From the cell containing the given text, extract its center point as [X, Y] coordinate. 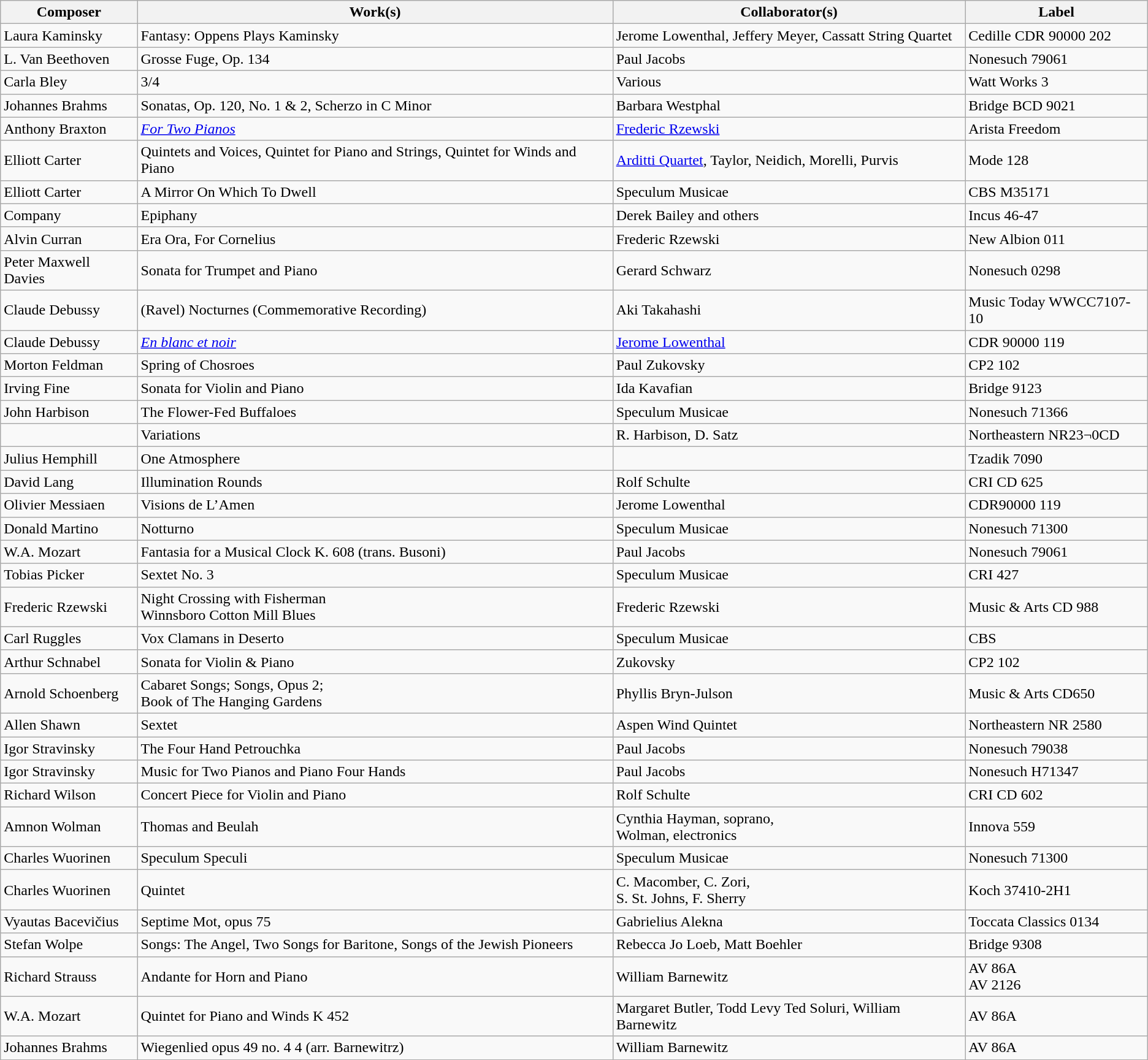
Zukovsky [789, 662]
Epiphany [375, 215]
For Two Pianos [375, 129]
Sextet No. 3 [375, 575]
One Atmosphere [375, 459]
Vyautas Bacevičius [69, 921]
Music for Two Pianos and Piano Four Hands [375, 772]
CRI 427 [1056, 575]
Tobias Picker [69, 575]
Toccata Classics 0134 [1056, 921]
Northeastern NR 2580 [1056, 725]
Night Crossing with FishermanWinnsboro Cotton Mill Blues [375, 607]
Paul Zukovsky [789, 365]
Nonesuch 0298 [1056, 270]
Sonata for Trumpet and Piano [375, 270]
Arditti Quartet, Taylor, Neidich, Morelli, Purvis [789, 161]
Era Ora, For Cornelius [375, 238]
Septime Mot, opus 75 [375, 921]
Gerard Schwarz [789, 270]
Allen Shawn [69, 725]
C. Macomber, C. Zori,S. St. Johns, F. Sherry [789, 890]
Richard Wilson [69, 795]
Cynthia Hayman, soprano,Wolman, electronics [789, 826]
Margaret Butler, Todd Levy Ted Soluri, William Barnewitz [789, 1016]
L. Van Beethoven [69, 59]
Visions de L’Amen [375, 505]
CRI CD 625 [1056, 482]
Richard Strauss [69, 976]
Company [69, 215]
Concert Piece for Violin and Piano [375, 795]
Cabaret Songs; Songs, Opus 2;Book of The Hanging Gardens [375, 693]
Gabrielius Alekna [789, 921]
CBS [1056, 638]
Fantasia for a Musical Clock K. 608 (trans. Busoni) [375, 552]
Anthony Braxton [69, 129]
Thomas and Beulah [375, 826]
Tzadik 7090 [1056, 459]
Grosse Fuge, Op. 134 [375, 59]
Bridge 9308 [1056, 945]
Nonesuch 71366 [1056, 412]
AV 86AAV 2126 [1056, 976]
Notturno [375, 528]
Work(s) [375, 12]
New Albion 011 [1056, 238]
Speculum Speculi [375, 858]
Northeastern NR23¬0CD [1056, 435]
Carl Ruggles [69, 638]
Amnon Wolman [69, 826]
Collaborator(s) [789, 12]
Derek Bailey and others [789, 215]
Innova 559 [1056, 826]
Music Today WWCC7107-10 [1056, 310]
Andante for Horn and Piano [375, 976]
Various [789, 82]
Vox Clamans in Deserto [375, 638]
Quintet for Piano and Winds K 452 [375, 1016]
Variations [375, 435]
Arnold Schoenberg [69, 693]
Nonesuch 79038 [1056, 749]
Composer [69, 12]
The Flower-Fed Buffaloes [375, 412]
John Harbison [69, 412]
Sonatas, Op. 120, No. 1 & 2, Scherzo in C Minor [375, 105]
Aspen Wind Quintet [789, 725]
Jerome Lowenthal, Jeffery Meyer, Cassatt String Quartet [789, 36]
Sextet [375, 725]
Aki Takahashi [789, 310]
En blanc et noir [375, 341]
Olivier Messiaen [69, 505]
Laura Kaminsky [69, 36]
Songs: The Angel, Two Songs for Baritone, Songs of the Jewish Pioneers [375, 945]
David Lang [69, 482]
Fantasy: Oppens Plays Kaminsky [375, 36]
3/4 [375, 82]
CRI CD 602 [1056, 795]
Wiegenlied opus 49 no. 4 4 (arr. Barnewitrz) [375, 1048]
Barbara Westphal [789, 105]
Arthur Schnabel [69, 662]
Spring of Chosroes [375, 365]
Arista Freedom [1056, 129]
Stefan Wolpe [69, 945]
Rebecca Jo Loeb, Matt Boehler [789, 945]
Peter Maxwell Davies [69, 270]
Label [1056, 12]
Ida Kavafian [789, 389]
Nonesuch H71347 [1056, 772]
R. Harbison, D. Satz [789, 435]
CDR 90000 119 [1056, 341]
Bridge 9123 [1056, 389]
The Four Hand Petrouchka [375, 749]
Cedille CDR 90000 202 [1056, 36]
CDR90000 119 [1056, 505]
Koch 37410-2H1 [1056, 890]
Irving Fine [69, 389]
Sonata for Violin & Piano [375, 662]
Phyllis Bryn-Julson [789, 693]
Sonata for Violin and Piano [375, 389]
Julius Hemphill [69, 459]
Morton Feldman [69, 365]
Incus 46-47 [1056, 215]
Bridge BCD 9021 [1056, 105]
Donald Martino [69, 528]
Alvin Curran [69, 238]
Music & Arts CD650 [1056, 693]
CBS M35171 [1056, 192]
Carla Bley [69, 82]
Music & Arts CD 988 [1056, 607]
Watt Works 3 [1056, 82]
(Ravel) Nocturnes (Commemorative Recording) [375, 310]
Mode 128 [1056, 161]
Quintet [375, 890]
A Mirror On Which To Dwell [375, 192]
Illumination Rounds [375, 482]
Quintets and Voices, Quintet for Piano and Strings, Quintet for Winds and Piano [375, 161]
